Output the [x, y] coordinate of the center of the cell containing the given text.  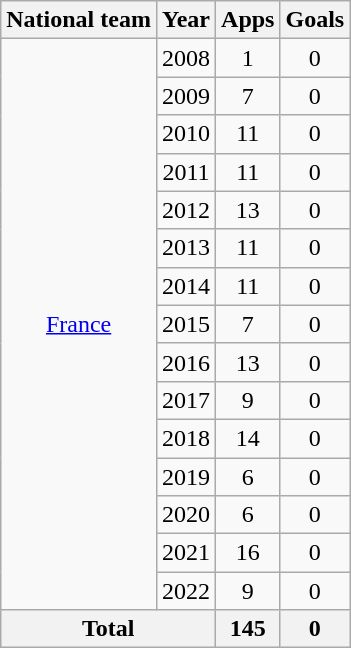
2008 [186, 58]
16 [248, 553]
145 [248, 629]
2021 [186, 553]
France [79, 324]
2016 [186, 362]
Year [186, 20]
2015 [186, 324]
2009 [186, 96]
1 [248, 58]
2018 [186, 438]
2019 [186, 477]
Apps [248, 20]
2011 [186, 172]
2020 [186, 515]
National team [79, 20]
2010 [186, 134]
2013 [186, 248]
2022 [186, 591]
14 [248, 438]
Goals [315, 20]
2012 [186, 210]
2017 [186, 400]
2014 [186, 286]
Total [108, 629]
